Identify which cell holds the provided text, then report its [X, Y] central coordinate. 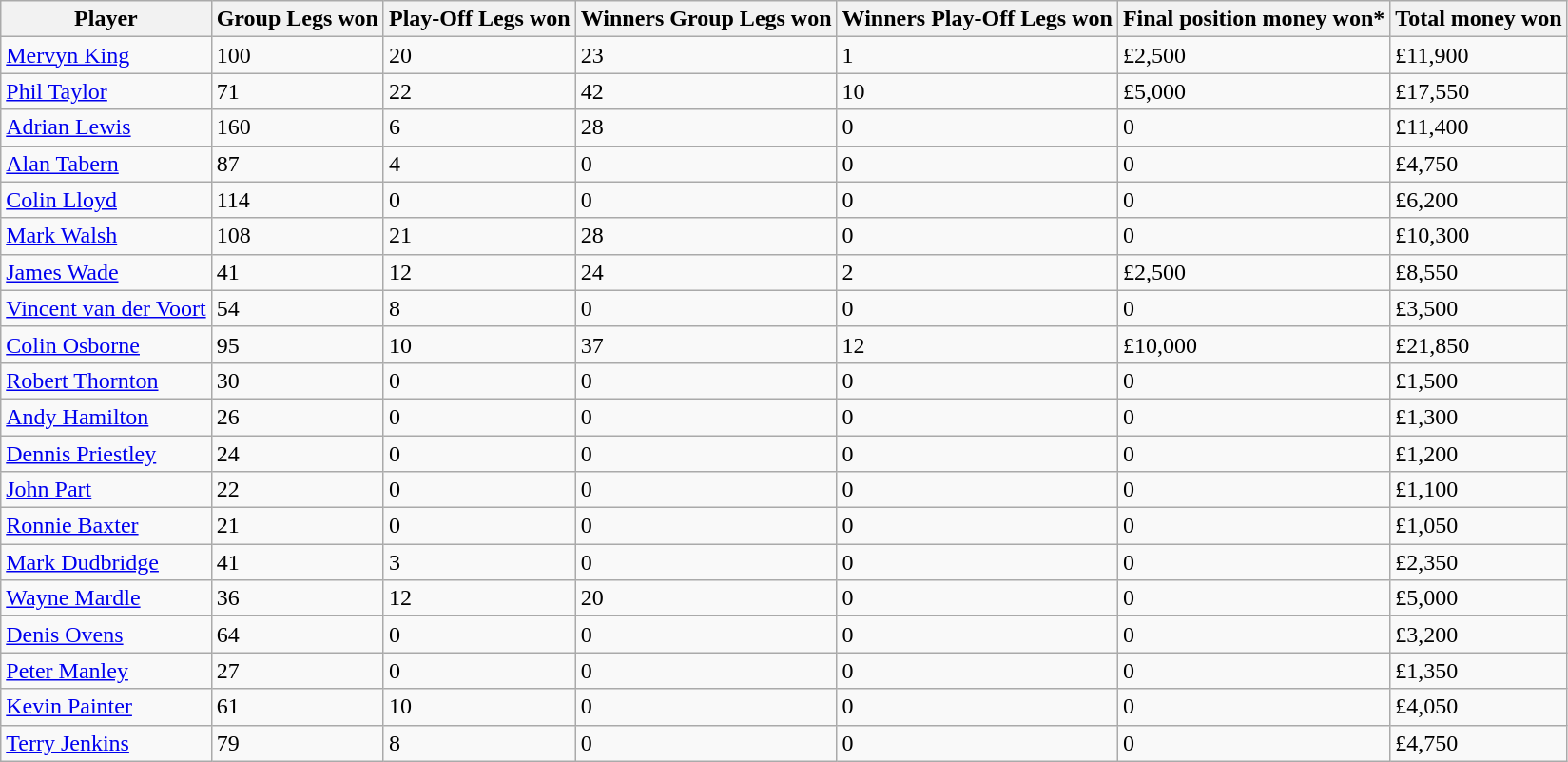
Mervyn King [106, 55]
4 [479, 164]
Winners Group Legs won [706, 19]
James Wade [106, 272]
61 [297, 707]
£1,200 [1479, 454]
Terry Jenkins [106, 743]
£11,400 [1479, 127]
£11,900 [1479, 55]
Adrian Lewis [106, 127]
42 [706, 91]
36 [297, 598]
Peter Manley [106, 671]
108 [297, 236]
30 [297, 381]
£1,100 [1479, 490]
114 [297, 200]
Ronnie Baxter [106, 526]
23 [706, 55]
Final position money won* [1253, 19]
£3,200 [1479, 635]
37 [706, 344]
64 [297, 635]
26 [297, 417]
3 [479, 562]
Vincent van der Voort [106, 308]
87 [297, 164]
Mark Dudbridge [106, 562]
27 [297, 671]
Kevin Painter [106, 707]
£8,550 [1479, 272]
Robert Thornton [106, 381]
£10,300 [1479, 236]
John Part [106, 490]
6 [479, 127]
Mark Walsh [106, 236]
1 [978, 55]
£17,550 [1479, 91]
54 [297, 308]
£1,300 [1479, 417]
Andy Hamilton [106, 417]
£1,350 [1479, 671]
£6,200 [1479, 200]
71 [297, 91]
Colin Lloyd [106, 200]
£1,050 [1479, 526]
£3,500 [1479, 308]
Colin Osborne [106, 344]
Group Legs won [297, 19]
100 [297, 55]
£10,000 [1253, 344]
Winners Play-Off Legs won [978, 19]
Phil Taylor [106, 91]
Total money won [1479, 19]
£21,850 [1479, 344]
Player [106, 19]
Denis Ovens [106, 635]
Alan Tabern [106, 164]
Dennis Priestley [106, 454]
£4,050 [1479, 707]
Play-Off Legs won [479, 19]
2 [978, 272]
Wayne Mardle [106, 598]
£2,350 [1479, 562]
160 [297, 127]
£1,500 [1479, 381]
95 [297, 344]
79 [297, 743]
